Scan for the cell matching the given text and deliver its (x, y) coordinate at center. 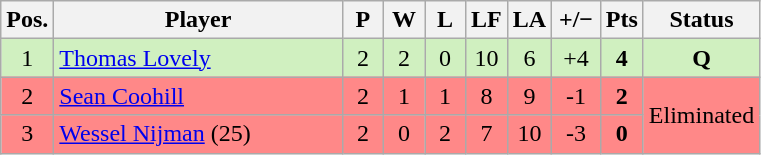
P (362, 20)
Player (198, 20)
Eliminated (701, 115)
Wessel Nijman (25) (198, 134)
9 (529, 96)
-3 (576, 134)
LF (487, 20)
W (404, 20)
4 (622, 58)
L (444, 20)
Pos. (28, 20)
-1 (576, 96)
Pts (622, 20)
Status (701, 20)
6 (529, 58)
+4 (576, 58)
Thomas Lovely (198, 58)
LA (529, 20)
Q (701, 58)
3 (28, 134)
8 (487, 96)
Sean Coohill (198, 96)
7 (487, 134)
+/− (576, 20)
